Find where the given text appears and provide that cell's center as (X, Y) coordinate. 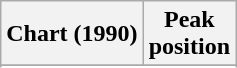
Peakposition (189, 34)
Chart (1990) (72, 34)
